Output the (X, Y) coordinate of the center of the cell containing the given text.  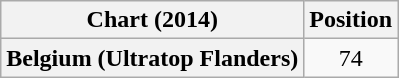
Belgium (Ultratop Flanders) (152, 58)
Position (351, 20)
74 (351, 58)
Chart (2014) (152, 20)
